Identify which cell holds the provided text, then report its (x, y) central coordinate. 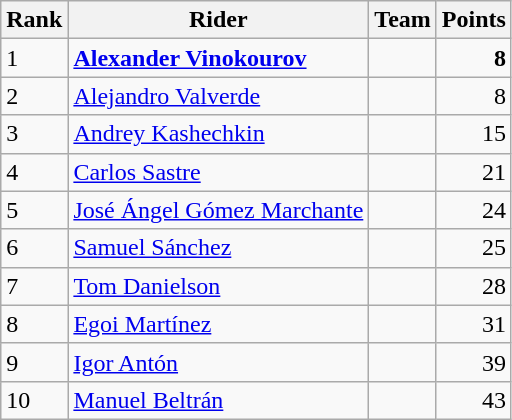
31 (474, 324)
4 (34, 172)
Andrey Kashechkin (218, 134)
Points (474, 20)
Manuel Beltrán (218, 400)
José Ángel Gómez Marchante (218, 210)
2 (34, 96)
24 (474, 210)
Alexander Vinokourov (218, 58)
Team (403, 20)
Alejandro Valverde (218, 96)
Tom Danielson (218, 286)
Rider (218, 20)
28 (474, 286)
21 (474, 172)
Igor Antón (218, 362)
15 (474, 134)
Egoi Martínez (218, 324)
25 (474, 248)
9 (34, 362)
10 (34, 400)
6 (34, 248)
3 (34, 134)
Rank (34, 20)
39 (474, 362)
Samuel Sánchez (218, 248)
7 (34, 286)
1 (34, 58)
43 (474, 400)
5 (34, 210)
Carlos Sastre (218, 172)
